For the text-containing cell, return its midpoint in (X, Y) coordinate format. 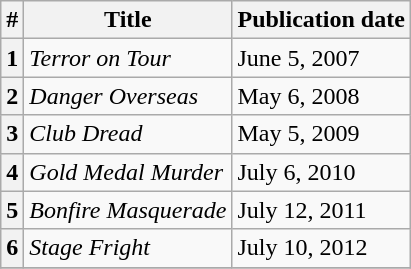
June 5, 2007 (321, 58)
1 (12, 58)
May 5, 2009 (321, 134)
May 6, 2008 (321, 96)
# (12, 20)
Publication date (321, 20)
Gold Medal Murder (128, 172)
6 (12, 248)
Bonfire Masquerade (128, 210)
Club Dread (128, 134)
July 10, 2012 (321, 248)
5 (12, 210)
2 (12, 96)
3 (12, 134)
July 6, 2010 (321, 172)
Stage Fright (128, 248)
Danger Overseas (128, 96)
July 12, 2011 (321, 210)
4 (12, 172)
Terror on Tour (128, 58)
Title (128, 20)
